From the cell containing the given text, extract its center point as (X, Y) coordinate. 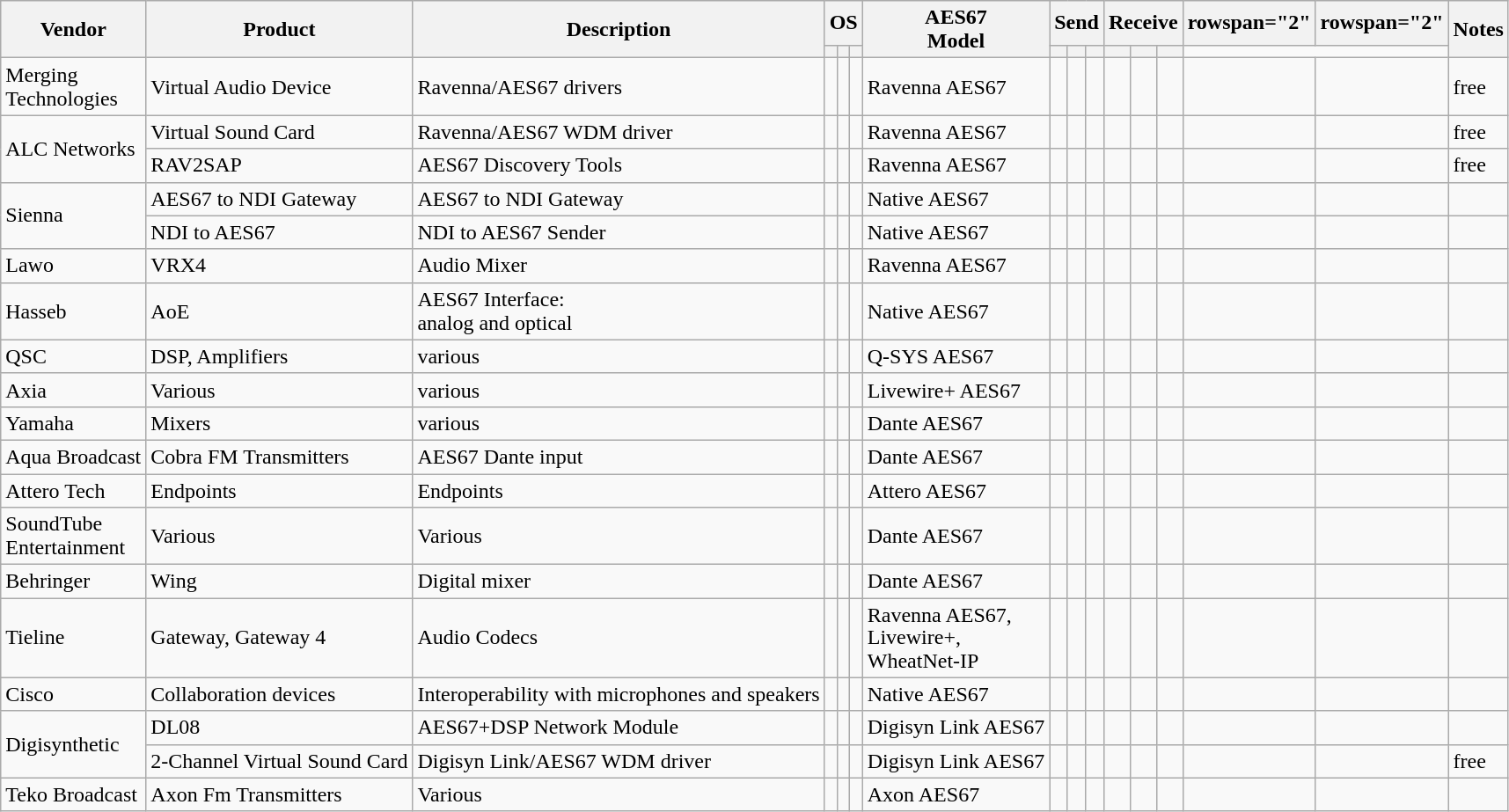
ALC Networks (74, 149)
2-Channel Virtual Sound Card (280, 761)
Audio Mixer (619, 266)
VRX4 (280, 266)
Description (619, 30)
Axon AES67 (956, 794)
Axon Fm Transmitters (280, 794)
OS (843, 23)
SoundTubeEntertainment (74, 537)
Vendor (74, 30)
Tieline (74, 638)
Collaboration devices (280, 694)
Q-SYS AES67 (956, 356)
Behringer (74, 582)
Axia (74, 390)
AES67+DSP Network Module (619, 728)
Audio Codecs (619, 638)
NDI to AES67 (280, 232)
AoE (280, 311)
Ravenna/AES67 drivers (619, 86)
Notes (1478, 30)
Receive (1143, 23)
RAV2SAP (280, 165)
Gateway, Gateway 4 (280, 638)
Attero AES67 (956, 490)
QSC (74, 356)
Cobra FM Transmitters (280, 457)
AES67Model (956, 30)
Yamaha (74, 423)
DSP, Amplifiers (280, 356)
Digisyn Link/AES67 WDM driver (619, 761)
Virtual Audio Device (280, 86)
AES67 Interface:analog and optical (619, 311)
Ravenna/AES67 WDM driver (619, 132)
Product (280, 30)
Lawo (74, 266)
Send (1077, 23)
Teko Broadcast (74, 794)
MergingTechnologies (74, 86)
Digital mixer (619, 582)
Ravenna AES67,Livewire+,WheatNet-IP (956, 638)
AES67 Dante input (619, 457)
Aqua Broadcast (74, 457)
Cisco (74, 694)
Livewire+ AES67 (956, 390)
Hasseb (74, 311)
AES67 Discovery Tools (619, 165)
Attero Tech (74, 490)
DL08 (280, 728)
Interoperability with microphones and speakers (619, 694)
Sienna (74, 216)
Wing (280, 582)
Virtual Sound Card (280, 132)
NDI to AES67 Sender (619, 232)
Mixers (280, 423)
Digisynthetic (74, 744)
